Search for the cell housing the specified text and yield its (x, y) center coordinate. 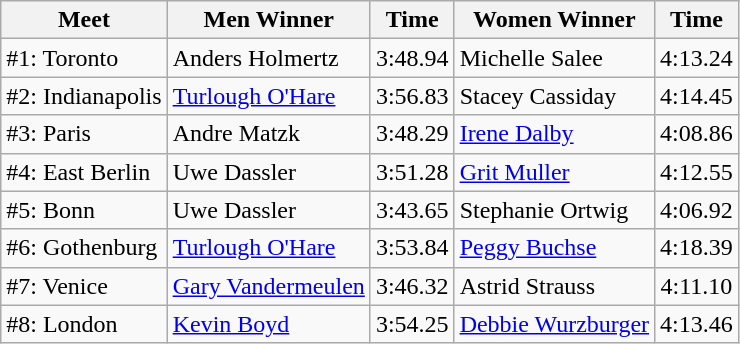
Debbie Wurzburger (554, 324)
#6: Gothenburg (84, 248)
Stephanie Ortwig (554, 210)
3:53.84 (412, 248)
Michelle Salee (554, 58)
Men Winner (268, 20)
Kevin Boyd (268, 324)
4:18.39 (697, 248)
3:56.83 (412, 96)
#4: East Berlin (84, 172)
Astrid Strauss (554, 286)
#1: Toronto (84, 58)
Meet (84, 20)
4:08.86 (697, 134)
3:51.28 (412, 172)
#8: London (84, 324)
4:06.92 (697, 210)
#5: Bonn (84, 210)
4:12.55 (697, 172)
3:48.94 (412, 58)
4:14.45 (697, 96)
3:46.32 (412, 286)
Grit Muller (554, 172)
Irene Dalby (554, 134)
Anders Holmertz (268, 58)
Andre Matzk (268, 134)
4:13.46 (697, 324)
#3: Paris (84, 134)
Stacey Cassiday (554, 96)
3:43.65 (412, 210)
4:11.10 (697, 286)
Gary Vandermeulen (268, 286)
3:48.29 (412, 134)
#2: Indianapolis (84, 96)
4:13.24 (697, 58)
Peggy Buchse (554, 248)
3:54.25 (412, 324)
#7: Venice (84, 286)
Women Winner (554, 20)
